Find where the given text appears and provide that cell's center as [x, y] coordinate. 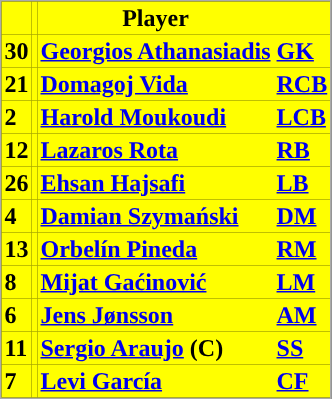
LM [302, 282]
6 [17, 314]
AM [302, 314]
Player [156, 18]
Damian Szymański [156, 216]
4 [17, 216]
Orbelín Pineda [156, 248]
30 [17, 50]
11 [17, 348]
Levi García [156, 380]
Mijat Gaćinović [156, 282]
Harold Moukoudi [156, 116]
RCB [302, 84]
Georgios Athanasiadis [156, 50]
8 [17, 282]
26 [17, 182]
Jens Jønsson [156, 314]
13 [17, 248]
Sergio Araujo (C) [156, 348]
21 [17, 84]
DM [302, 216]
RB [302, 150]
RM [302, 248]
2 [17, 116]
Lazaros Rota [156, 150]
CF [302, 380]
7 [17, 380]
12 [17, 150]
GK [302, 50]
LCB [302, 116]
Ehsan Hajsafi [156, 182]
SS [302, 348]
Domagoj Vida [156, 84]
LB [302, 182]
